Provide the [X, Y] coordinate of the cell's center where the given text is located.  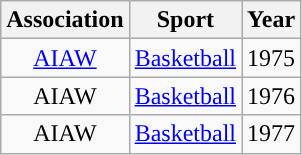
Sport [185, 20]
1977 [272, 134]
Year [272, 20]
1975 [272, 58]
1976 [272, 96]
Association [65, 20]
